Search for the cell housing the specified text and yield its [x, y] center coordinate. 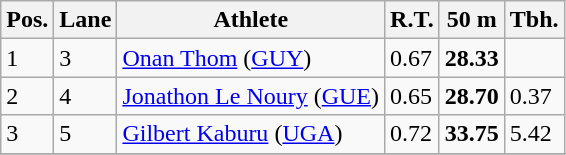
R.T. [412, 20]
Onan Thom (GUY) [251, 58]
Tbh. [534, 20]
5 [86, 134]
Pos. [28, 20]
Athlete [251, 20]
Gilbert Kaburu (UGA) [251, 134]
4 [86, 96]
0.37 [534, 96]
1 [28, 58]
Jonathon Le Noury (GUE) [251, 96]
5.42 [534, 134]
50 m [472, 20]
0.67 [412, 58]
2 [28, 96]
33.75 [472, 134]
28.33 [472, 58]
Lane [86, 20]
0.65 [412, 96]
0.72 [412, 134]
28.70 [472, 96]
